For the text-containing cell, return its midpoint in [X, Y] coordinate format. 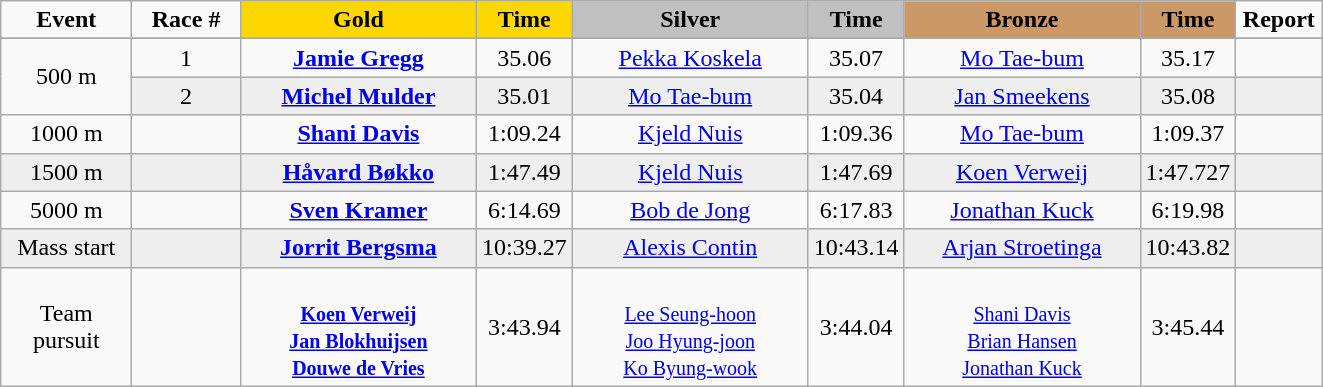
1:09.24 [524, 134]
3:44.04 [856, 326]
Koen Verweij [1022, 172]
1:09.36 [856, 134]
3:45.44 [1188, 326]
2 [186, 96]
Michel Mulder [358, 96]
1:47.69 [856, 172]
35.07 [856, 58]
Shani DavisBrian HansenJonathan Kuck [1022, 326]
Pekka Koskela [690, 58]
35.01 [524, 96]
Team pursuit [66, 326]
10:39.27 [524, 248]
1:09.37 [1188, 134]
Shani Davis [358, 134]
Sven Kramer [358, 210]
Jan Smeekens [1022, 96]
1500 m [66, 172]
Bob de Jong [690, 210]
6:14.69 [524, 210]
Mass start [66, 248]
10:43.82 [1188, 248]
Race # [186, 20]
Koen VerweijJan BlokhuijsenDouwe de Vries [358, 326]
35.17 [1188, 58]
35.08 [1188, 96]
1 [186, 58]
Event [66, 20]
Bronze [1022, 20]
1000 m [66, 134]
35.06 [524, 58]
Lee Seung-hoonJoo Hyung-joonKo Byung-wook [690, 326]
Jonathan Kuck [1022, 210]
1:47.727 [1188, 172]
1:47.49 [524, 172]
Jamie Gregg [358, 58]
Report [1279, 20]
Alexis Contin [690, 248]
6:17.83 [856, 210]
5000 m [66, 210]
Håvard Bøkko [358, 172]
Jorrit Bergsma [358, 248]
6:19.98 [1188, 210]
Gold [358, 20]
35.04 [856, 96]
10:43.14 [856, 248]
Arjan Stroetinga [1022, 248]
500 m [66, 77]
Silver [690, 20]
3:43.94 [524, 326]
